Detect which cell encompasses the target text, then output its [x, y] center coordinate. 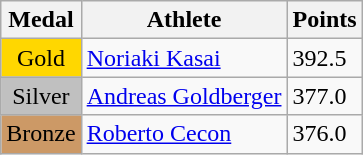
Noriaki Kasai [184, 58]
Gold [41, 58]
Andreas Goldberger [184, 96]
Roberto Cecon [184, 134]
Medal [41, 20]
Silver [41, 96]
Points [324, 20]
377.0 [324, 96]
Athlete [184, 20]
376.0 [324, 134]
392.5 [324, 58]
Bronze [41, 134]
